Find where the given text appears and provide that cell's center as [x, y] coordinate. 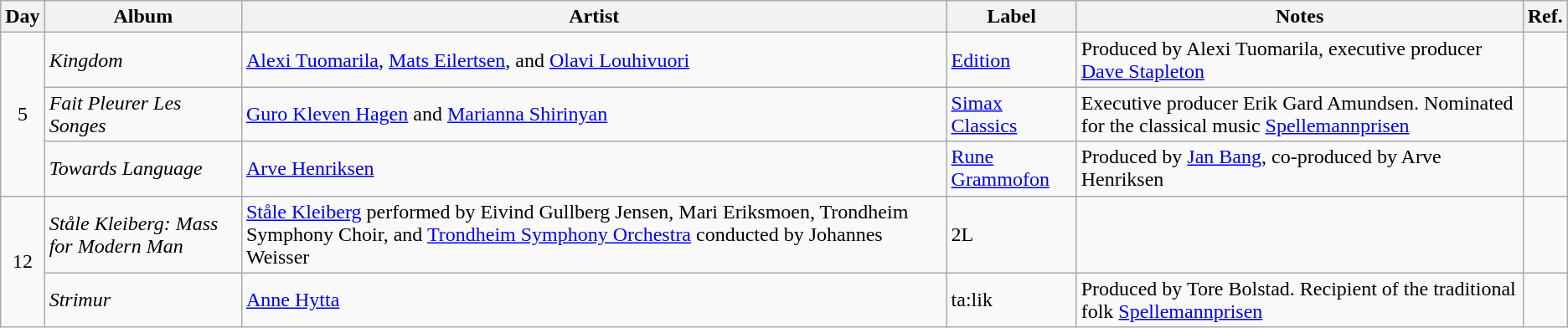
Arve Henriksen [594, 169]
Anne Hytta [594, 300]
Executive producer Erik Gard Amundsen. Nominated for the classical music Spellemannprisen [1300, 114]
Guro Kleven Hagen and Marianna Shirinyan [594, 114]
12 [23, 261]
Edition [1012, 60]
Alexi Tuomarila, Mats Eilertsen, and Olavi Louhivuori [594, 60]
Kingdom [142, 60]
Towards Language [142, 169]
Produced by Tore Bolstad. Recipient of the traditional folk Spellemannprisen [1300, 300]
Album [142, 17]
Strimur [142, 300]
Artist [594, 17]
Notes [1300, 17]
Produced by Jan Bang, co-produced by Arve Henriksen [1300, 169]
Day [23, 17]
Fait Pleurer Les Songes [142, 114]
Simax Classics [1012, 114]
ta:lik [1012, 300]
5 [23, 114]
Ståle Kleiberg: Mass for Modern Man [142, 234]
2L [1012, 234]
Label [1012, 17]
Produced by Alexi Tuomarila, executive producer Dave Stapleton [1300, 60]
Ref. [1545, 17]
Rune Grammofon [1012, 169]
